Output the (x, y) coordinate of the center of the cell containing the given text.  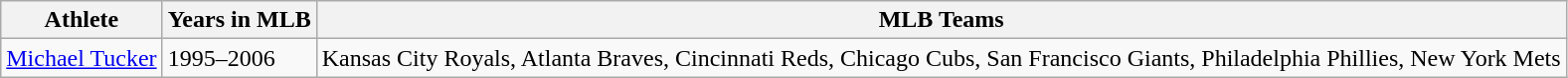
MLB Teams (941, 20)
Years in MLB (239, 20)
1995–2006 (239, 58)
Athlete (82, 20)
Kansas City Royals, Atlanta Braves, Cincinnati Reds, Chicago Cubs, San Francisco Giants, Philadelphia Phillies, New York Mets (941, 58)
Michael Tucker (82, 58)
